Find where the given text appears and provide that cell's center as (x, y) coordinate. 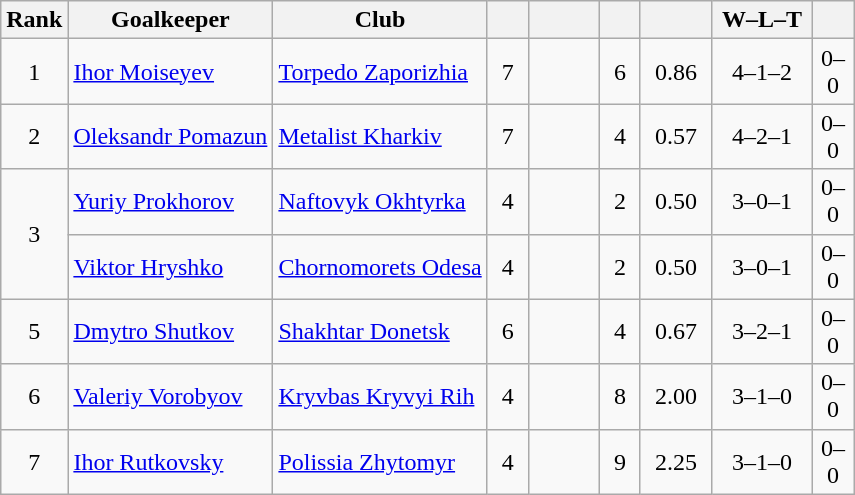
Ihor Rutkovsky (170, 462)
0.67 (676, 332)
Goalkeeper (170, 20)
0.86 (676, 72)
Polissia Zhytomyr (380, 462)
W–L–T (762, 20)
Club (380, 20)
Valeriy Vorobyov (170, 396)
8 (620, 396)
Chornomorets Odesa (380, 266)
4–2–1 (762, 136)
Torpedo Zaporizhia (380, 72)
Viktor Hryshko (170, 266)
Kryvbas Kryvyi Rih (380, 396)
Oleksandr Pomazun (170, 136)
3 (34, 234)
9 (620, 462)
Shakhtar Donetsk (380, 332)
Rank (34, 20)
Metalist Kharkiv (380, 136)
1 (34, 72)
Yuriy Prokhorov (170, 202)
Ihor Moiseyev (170, 72)
Dmytro Shutkov (170, 332)
2.00 (676, 396)
Naftovyk Okhtyrka (380, 202)
0.57 (676, 136)
2.25 (676, 462)
5 (34, 332)
4–1–2 (762, 72)
3–2–1 (762, 332)
